Return (X, Y) of the center of cell containing provided text 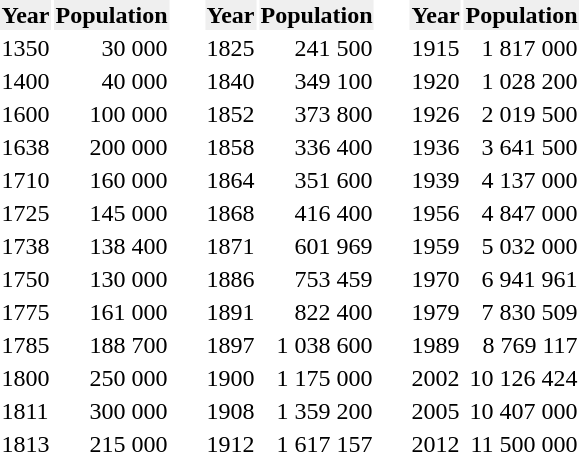
10 126 424 (522, 378)
1939 (436, 180)
1979 (436, 312)
1800 (26, 378)
1600 (26, 114)
1811 (26, 411)
138 400 (112, 246)
161 000 (112, 312)
1864 (230, 180)
1 175 000 (316, 378)
40 000 (112, 81)
1 038 600 (316, 345)
2002 (436, 378)
8 769 117 (522, 345)
1920 (436, 81)
1750 (26, 279)
1638 (26, 147)
6 941 961 (522, 279)
1852 (230, 114)
1868 (230, 213)
1959 (436, 246)
1785 (26, 345)
1915 (436, 48)
1840 (230, 81)
822 400 (316, 312)
1350 (26, 48)
1871 (230, 246)
200 000 (112, 147)
349 100 (316, 81)
4 847 000 (522, 213)
1400 (26, 81)
1 359 200 (316, 411)
416 400 (316, 213)
1 817 000 (522, 48)
100 000 (112, 114)
753 459 (316, 279)
250 000 (112, 378)
241 500 (316, 48)
4 137 000 (522, 180)
336 400 (316, 147)
1825 (230, 48)
2005 (436, 411)
1710 (26, 180)
2 019 500 (522, 114)
1891 (230, 312)
145 000 (112, 213)
1908 (230, 411)
5 032 000 (522, 246)
1900 (230, 378)
300 000 (112, 411)
188 700 (112, 345)
3 641 500 (522, 147)
30 000 (112, 48)
601 969 (316, 246)
1 028 200 (522, 81)
373 800 (316, 114)
1897 (230, 345)
1956 (436, 213)
1738 (26, 246)
1725 (26, 213)
1775 (26, 312)
160 000 (112, 180)
130 000 (112, 279)
10 407 000 (522, 411)
351 600 (316, 180)
1936 (436, 147)
1858 (230, 147)
1886 (230, 279)
1926 (436, 114)
1989 (436, 345)
1970 (436, 279)
7 830 509 (522, 312)
